Scan for the cell matching the given text and deliver its (x, y) coordinate at center. 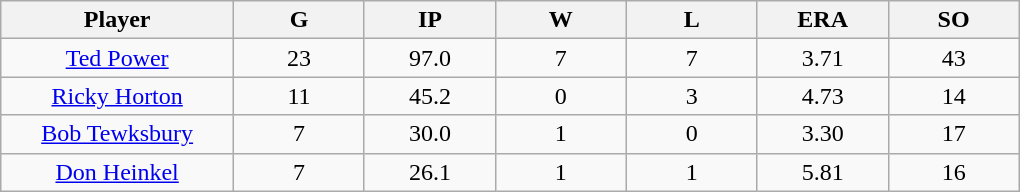
30.0 (430, 134)
Player (118, 20)
3.71 (822, 58)
G (300, 20)
4.73 (822, 96)
11 (300, 96)
3.30 (822, 134)
43 (954, 58)
W (560, 20)
97.0 (430, 58)
45.2 (430, 96)
IP (430, 20)
Don Heinkel (118, 172)
L (692, 20)
3 (692, 96)
SO (954, 20)
Ricky Horton (118, 96)
26.1 (430, 172)
14 (954, 96)
ERA (822, 20)
16 (954, 172)
23 (300, 58)
Ted Power (118, 58)
17 (954, 134)
5.81 (822, 172)
Bob Tewksbury (118, 134)
